Extract the (X, Y) coordinate from the center of the cell holding the provided text.  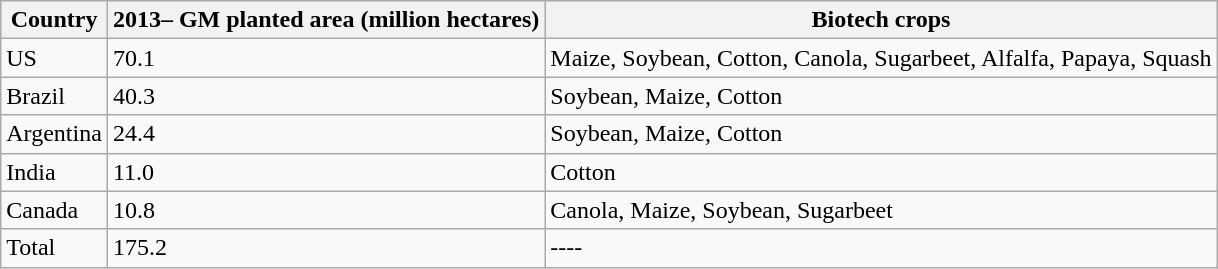
Total (54, 248)
2013– GM planted area (million hectares) (326, 20)
Maize, Soybean, Cotton, Canola, Sugarbeet, Alfalfa, Papaya, Squash (881, 58)
11.0 (326, 172)
24.4 (326, 134)
175.2 (326, 248)
Brazil (54, 96)
---- (881, 248)
Cotton (881, 172)
Canola, Maize, Soybean, Sugarbeet (881, 210)
Canada (54, 210)
Biotech crops (881, 20)
40.3 (326, 96)
US (54, 58)
10.8 (326, 210)
Argentina (54, 134)
Country (54, 20)
India (54, 172)
70.1 (326, 58)
